From the cell containing the given text, extract its center point as (X, Y) coordinate. 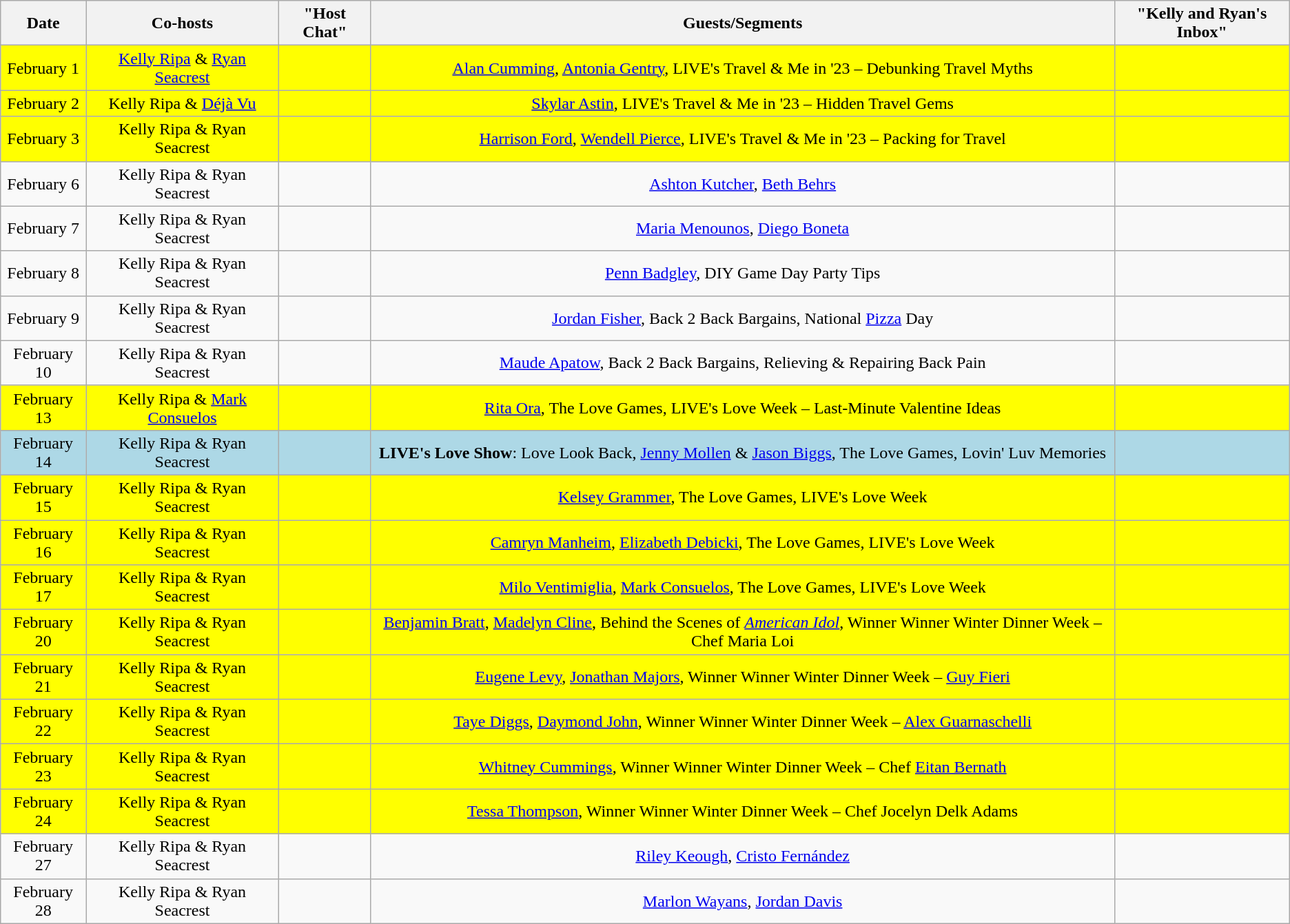
February 28 (43, 901)
Maude Apatow, Back 2 Back Bargains, Relieving & Repairing Back Pain (743, 362)
"Kelly and Ryan's Inbox" (1202, 23)
Co-hosts (183, 23)
February 27 (43, 856)
Harrison Ford, Wendell Pierce, LIVE's Travel & Me in '23 – Packing for Travel (743, 139)
February 10 (43, 362)
Guests/Segments (743, 23)
February 3 (43, 139)
February 9 (43, 318)
February 20 (43, 633)
LIVE's Love Show: Love Look Back, Jenny Mollen & Jason Biggs, The Love Games, Lovin' Luv Memories (743, 452)
February 17 (43, 587)
Whitney Cummings, Winner Winner Winter Dinner Week – Chef Eitan Bernath (743, 766)
February 7 (43, 229)
Taye Diggs, Daymond John, Winner Winner Winter Dinner Week – Alex Guarnaschelli (743, 722)
Jordan Fisher, Back 2 Back Bargains, National Pizza Day (743, 318)
Skylar Astin, LIVE's Travel & Me in '23 – Hidden Travel Gems (743, 103)
February 21 (43, 677)
February 16 (43, 542)
Eugene Levy, Jonathan Majors, Winner Winner Winter Dinner Week – Guy Fieri (743, 677)
February 8 (43, 273)
Kelly Ripa & Mark Consuelos (183, 408)
February 23 (43, 766)
Benjamin Bratt, Madelyn Cline, Behind the Scenes of American Idol, Winner Winner Winter Dinner Week – Chef Maria Loi (743, 633)
February 22 (43, 722)
Ashton Kutcher, Beth Behrs (743, 183)
Kelly Ripa & Déjà Vu (183, 103)
February 6 (43, 183)
Camryn Manheim, Elizabeth Debicki, The Love Games, LIVE's Love Week (743, 542)
February 24 (43, 812)
Riley Keough, Cristo Fernández (743, 856)
Maria Menounos, Diego Boneta (743, 229)
Marlon Wayans, Jordan Davis (743, 901)
February 15 (43, 497)
"Host Chat" (325, 23)
Kelsey Grammer, The Love Games, LIVE's Love Week (743, 497)
February 14 (43, 452)
February 13 (43, 408)
Rita Ora, The Love Games, LIVE's Love Week – Last-Minute Valentine Ideas (743, 408)
February 2 (43, 103)
Milo Ventimiglia, Mark Consuelos, The Love Games, LIVE's Love Week (743, 587)
Penn Badgley, DIY Game Day Party Tips (743, 273)
Tessa Thompson, Winner Winner Winter Dinner Week – Chef Jocelyn Delk Adams (743, 812)
Alan Cumming, Antonia Gentry, LIVE's Travel & Me in '23 – Debunking Travel Myths (743, 68)
Date (43, 23)
February 1 (43, 68)
